Detect which cell encompasses the target text, then output its [x, y] center coordinate. 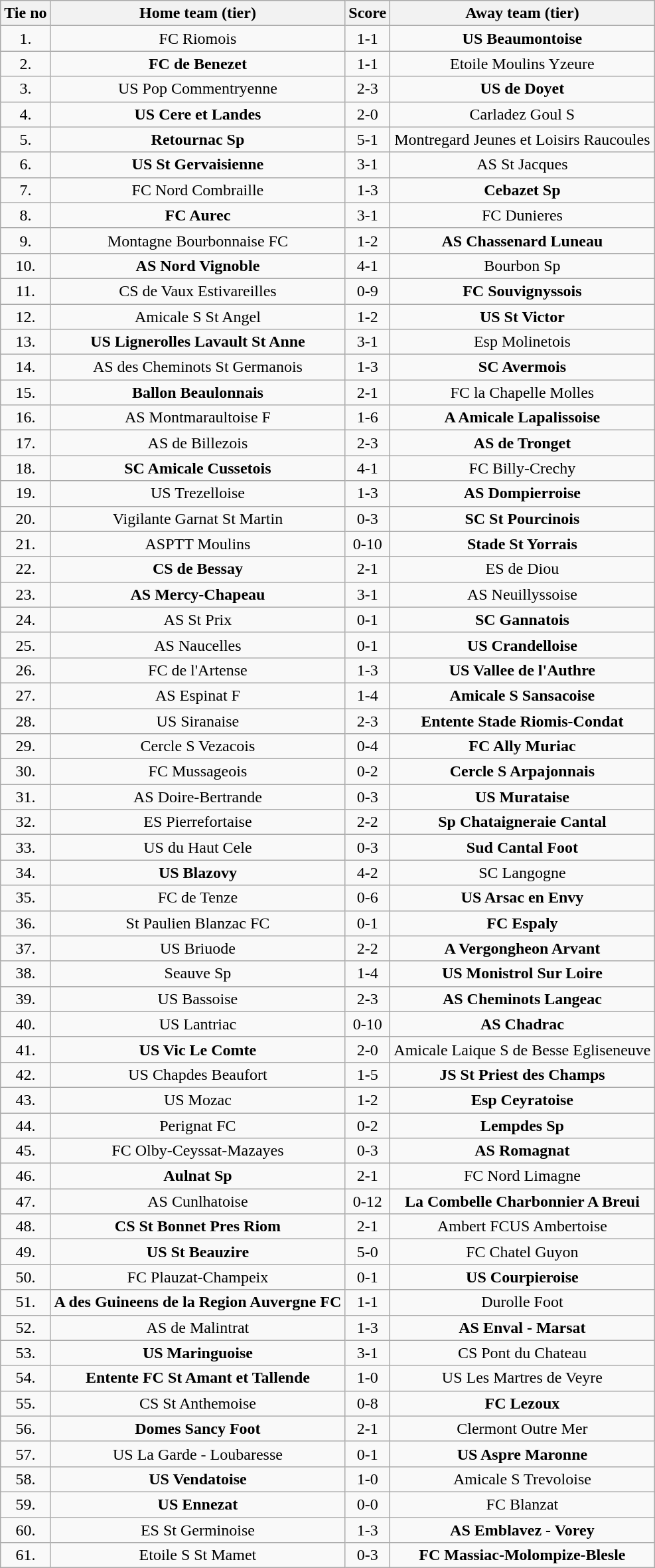
32. [25, 822]
61. [25, 1555]
21. [25, 544]
AS Espinat F [198, 695]
41. [25, 1049]
ES Pierrefortaise [198, 822]
54. [25, 1378]
US Arsac en Envy [522, 898]
US St Victor [522, 317]
CS Pont du Chateau [522, 1353]
44. [25, 1126]
33. [25, 847]
Cebazet Sp [522, 190]
Retournac Sp [198, 139]
50. [25, 1277]
AS Montmaraultoise F [198, 418]
FC Espaly [522, 923]
7. [25, 190]
Lempdes Sp [522, 1126]
AS Enval - Marsat [522, 1328]
A des Guineens de la Region Auvergne FC [198, 1302]
US Blazovy [198, 873]
6. [25, 165]
FC Billy-Crechy [522, 468]
US Les Martres de Veyre [522, 1378]
US Pop Commentryenne [198, 89]
US Aspre Maronne [522, 1454]
31. [25, 797]
12. [25, 317]
CS St Anthemoise [198, 1403]
3. [25, 89]
US Vallee de l'Authre [522, 670]
AS Emblavez - Vorey [522, 1529]
Esp Molinetois [522, 342]
Ambert FCUS Ambertoise [522, 1227]
US Vendatoise [198, 1479]
SC Avermois [522, 367]
AS Romagnat [522, 1151]
5-1 [368, 139]
Esp Ceyratoise [522, 1100]
US Vic Le Comte [198, 1049]
AS de Tronget [522, 443]
56. [25, 1429]
US Chapdes Beaufort [198, 1075]
17. [25, 443]
Stade St Yorrais [522, 544]
US St Beauzire [198, 1252]
SC Amicale Cussetois [198, 468]
49. [25, 1252]
38. [25, 974]
11. [25, 291]
CS de Bessay [198, 569]
Vigilante Garnat St Martin [198, 519]
Aulnat Sp [198, 1176]
0-6 [368, 898]
0-12 [368, 1201]
Perignat FC [198, 1126]
Score [368, 13]
St Paulien Blanzac FC [198, 923]
Sud Cantal Foot [522, 847]
AS Neuillyssoise [522, 594]
Away team (tier) [522, 13]
US Beaumontoise [522, 39]
43. [25, 1100]
Etoile S St Mamet [198, 1555]
FC Souvignyssois [522, 291]
Montagne Bourbonnaise FC [198, 240]
AS de Billezois [198, 443]
FC de l'Artense [198, 670]
2. [25, 64]
SC Gannatois [522, 620]
FC Nord Limagne [522, 1176]
FC Mussageois [198, 772]
36. [25, 923]
18. [25, 468]
Etoile Moulins Yzeure [522, 64]
AS Dompierroise [522, 493]
42. [25, 1075]
57. [25, 1454]
51. [25, 1302]
US Murataise [522, 797]
47. [25, 1201]
AS Doire-Bertrande [198, 797]
Clermont Outre Mer [522, 1429]
FC la Chapelle Molles [522, 392]
0-0 [368, 1504]
AS Chassenard Luneau [522, 240]
58. [25, 1479]
Amicale S St Angel [198, 317]
FC Riomois [198, 39]
AS St Jacques [522, 165]
4. [25, 114]
ES de Diou [522, 569]
28. [25, 721]
US Crandelloise [522, 645]
AS Chadrac [522, 1024]
48. [25, 1227]
US du Haut Cele [198, 847]
60. [25, 1529]
SC St Pourcinois [522, 519]
9. [25, 240]
FC Plauzat-Champeix [198, 1277]
8. [25, 215]
US Cere et Landes [198, 114]
5. [25, 139]
29. [25, 746]
35. [25, 898]
FC Massiac-Molompize-Blesle [522, 1555]
5-0 [368, 1252]
4-2 [368, 873]
US Maringuoise [198, 1353]
ASPTT Moulins [198, 544]
AS St Prix [198, 620]
AS Naucelles [198, 645]
FC de Tenze [198, 898]
AS Nord Vignoble [198, 266]
A Vergongheon Arvant [522, 948]
Amicale S Trevoloise [522, 1479]
23. [25, 594]
0-4 [368, 746]
52. [25, 1328]
34. [25, 873]
Bourbon Sp [522, 266]
AS des Cheminots St Germanois [198, 367]
24. [25, 620]
53. [25, 1353]
FC Olby-Ceyssat-Mazayes [198, 1151]
JS St Priest des Champs [522, 1075]
40. [25, 1024]
16. [25, 418]
26. [25, 670]
Cercle S Arpajonnais [522, 772]
10. [25, 266]
AS Cunlhatoise [198, 1201]
Tie no [25, 13]
US La Garde - Loubaresse [198, 1454]
FC Chatel Guyon [522, 1252]
1. [25, 39]
US Lantriac [198, 1024]
FC de Benezet [198, 64]
US Courpieroise [522, 1277]
45. [25, 1151]
13. [25, 342]
Cercle S Vezacois [198, 746]
SC Langogne [522, 873]
FC Blanzat [522, 1504]
37. [25, 948]
A Amicale Lapalissoise [522, 418]
US de Doyet [522, 89]
US St Gervaisienne [198, 165]
15. [25, 392]
US Briuode [198, 948]
Durolle Foot [522, 1302]
Entente Stade Riomis-Condat [522, 721]
30. [25, 772]
Ballon Beaulonnais [198, 392]
Home team (tier) [198, 13]
US Monistrol Sur Loire [522, 974]
US Lignerolles Lavault St Anne [198, 342]
Sp Chataigneraie Cantal [522, 822]
CS St Bonnet Pres Riom [198, 1227]
Domes Sancy Foot [198, 1429]
46. [25, 1176]
US Mozac [198, 1100]
Amicale Laique S de Besse Egliseneuve [522, 1049]
22. [25, 569]
0-9 [368, 291]
59. [25, 1504]
US Ennezat [198, 1504]
AS Mercy-Chapeau [198, 594]
14. [25, 367]
ES St Germinoise [198, 1529]
19. [25, 493]
FC Nord Combraille [198, 190]
55. [25, 1403]
27. [25, 695]
FC Aurec [198, 215]
AS Cheminots Langeac [522, 999]
Amicale S Sansacoise [522, 695]
AS de Malintrat [198, 1328]
25. [25, 645]
1-5 [368, 1075]
CS de Vaux Estivareilles [198, 291]
20. [25, 519]
US Bassoise [198, 999]
Montregard Jeunes et Loisirs Raucoules [522, 139]
La Combelle Charbonnier A Breui [522, 1201]
Seauve Sp [198, 974]
US Siranaise [198, 721]
Carladez Goul S [522, 114]
1-6 [368, 418]
0-8 [368, 1403]
FC Ally Muriac [522, 746]
FC Dunieres [522, 215]
39. [25, 999]
FC Lezoux [522, 1403]
US Trezelloise [198, 493]
Entente FC St Amant et Tallende [198, 1378]
